Identify which cell holds the provided text, then report its (X, Y) central coordinate. 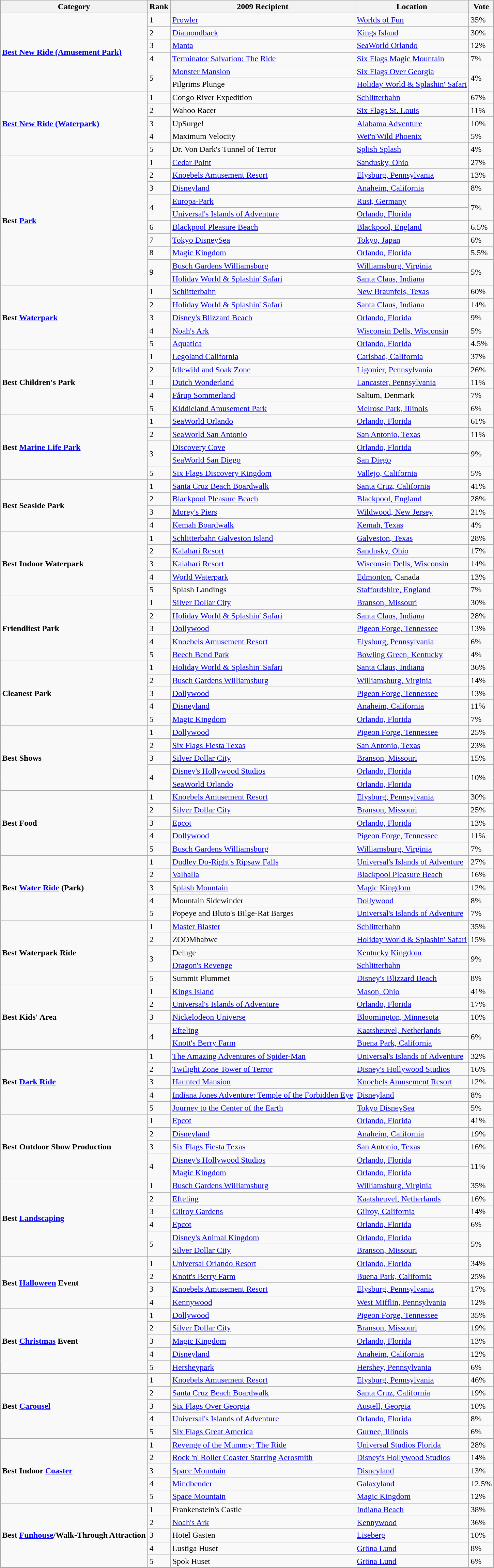
Best Kids' Area (74, 1017)
Splash Mountain (262, 888)
Carlsbad, California (412, 356)
61% (481, 421)
Dudley Do-Right's Ripsaw Falls (262, 862)
Universal Studios Florida (412, 1445)
Mason, Ohio (412, 991)
Cedar Point (262, 162)
Wahoo Racer (262, 110)
6 (159, 227)
Wildwood, New Jersey (412, 512)
Manta (262, 46)
Cleanest Park (74, 693)
Wet'n'Wild Phoenix (412, 136)
Gilroy, California (412, 1212)
Dragon's Revenge (262, 965)
Pilgrims Plunge (262, 84)
Best Halloween Event (74, 1283)
Best New Ride (Amusement Park) (74, 52)
Rust, Germany (412, 201)
26% (481, 369)
Vallejo, California (412, 473)
Morey's Piers (262, 512)
Idlewild and Soak Zone (262, 369)
Hotel Gasten (262, 1535)
Best Carousel (74, 1406)
Six Flags Discovery Kingdom (262, 473)
Rock 'n' Roller Coaster Starring Aerosmith (262, 1458)
Best Shows (74, 758)
Twilight Zone Tower of Terror (262, 1069)
Fårup Sommerland (262, 395)
Best Christmas Event (74, 1341)
Friendliest Park (74, 629)
Legoland California (262, 356)
Dr. Von Dark's Tunnel of Terror (262, 149)
Worlds of Fun (412, 20)
Best Waterpark Ride (74, 952)
Maximum Velocity (262, 136)
8 (159, 253)
Mindbender (262, 1484)
Discovery Cove (262, 447)
Lancaster, Pennsylvania (412, 383)
Rank (159, 7)
World Waterpark (262, 577)
Journey to the Center of the Earth (262, 1108)
Best Children's Park (74, 382)
Gilroy Gardens (262, 1212)
Universal Orlando Resort (262, 1263)
Monster Mansion (262, 71)
Lustiga Huset (262, 1548)
60% (481, 292)
Frankenstein's Castle (262, 1509)
Galveston, Texas (412, 538)
Six Flags Magic Mountain (412, 59)
Indiana Beach (412, 1509)
32% (481, 1056)
34% (481, 1263)
Hersheypark (262, 1367)
Splish Splash (412, 149)
Best New Ride (Waterpark) (74, 123)
Deluge (262, 952)
Kemah Boardwalk (262, 525)
Edmonton, Canada (412, 577)
Alabama Adventure (412, 123)
The Amazing Adventures of Spider-Man (262, 1056)
Valhalla (262, 875)
Gurnee, Illinois (412, 1432)
Best Waterpark (74, 318)
SeaWorld San Antonio (262, 434)
67% (481, 97)
San Diego (412, 460)
9 (159, 272)
Location (412, 7)
Summit Plummet (262, 978)
Schlitterbahn Galveston Island (262, 538)
Master Blaster (262, 926)
Bowling Green, Kentucky (412, 654)
Diamondback (262, 33)
Mountain Sidewinder (262, 901)
Disney's Animal Kingdom (262, 1238)
Spok Huset (262, 1561)
Best Dark Ride (74, 1082)
Melrose Park, Illinois (412, 408)
Kentucky Kingdom (412, 952)
Austell, Georgia (412, 1406)
Ligonier, Pennsylvania (412, 369)
Kiddieland Amusement Park (262, 408)
Best Marine Life Park (74, 447)
38% (481, 1509)
Kemah, Texas (412, 525)
Revenge of the Mummy: The Ride (262, 1445)
21% (481, 512)
Nickelodeon Universe (262, 1017)
Hershey, Pennsylvania (412, 1367)
Europa-Park (262, 201)
Terminator Salvation: The Ride (262, 59)
West Mifflin, Pennsylvania (412, 1302)
37% (481, 356)
Liseberg (412, 1535)
Vote (481, 7)
46% (481, 1380)
Saltum, Denmark (412, 395)
Best Landscaping (74, 1218)
Haunted Mansion (262, 1082)
Six Flags St. Louis (412, 110)
Tokyo, Japan (412, 240)
Dutch Wonderland (262, 383)
Best Park (74, 221)
Popeye and Bluto's Bilge-Rat Barges (262, 914)
Best Indoor Coaster (74, 1471)
23% (481, 745)
Best Water Ride (Park) (74, 888)
Staffordshire, England (412, 590)
Splash Landings (262, 590)
Best Funhouse/Walk-Through Attraction (74, 1535)
ZOOMbabwe (262, 939)
12.5% (481, 1484)
2009 Recipient (262, 7)
Six Flags Great America (262, 1432)
Prowler (262, 20)
6.5% (481, 227)
Galaxyland (412, 1484)
Aquatica (262, 343)
Beech Bend Park (262, 654)
4.5% (481, 343)
Best Food (74, 823)
Indiana Jones Adventure: Temple of the Forbidden Eye (262, 1095)
Bloomington, Minnesota (412, 1017)
Best Outdoor Show Production (74, 1147)
7 (159, 240)
Best Indoor Waterpark (74, 564)
New Braunfels, Texas (412, 292)
Congo River Expedition (262, 97)
5.5% (481, 253)
Category (74, 7)
UpSurge! (262, 123)
Best Seaside Park (74, 505)
SeaWorld San Diego (262, 460)
